Find where the given text appears and provide that cell's center as (X, Y) coordinate. 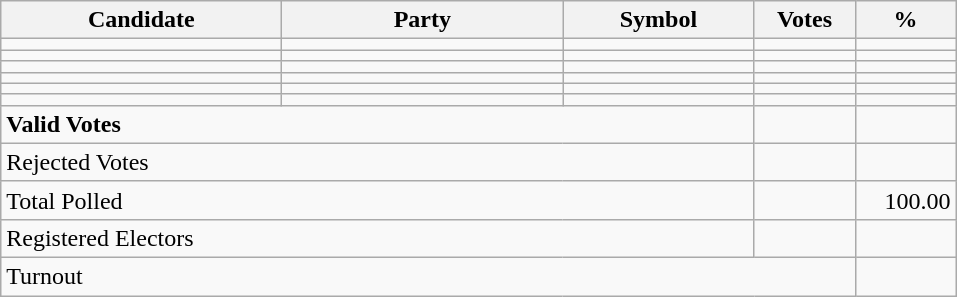
Symbol (658, 20)
Party (422, 20)
Valid Votes (378, 124)
Total Polled (378, 200)
Registered Electors (378, 238)
Votes (804, 20)
Turnout (428, 276)
Candidate (142, 20)
100.00 (906, 200)
Rejected Votes (378, 162)
% (906, 20)
